Provide the (x, y) coordinate of the cell's center where the given text is located.  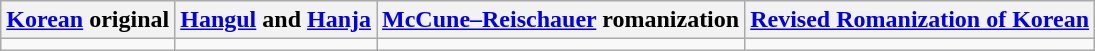
McCune–Reischauer romanization (561, 20)
Korean original (88, 20)
Hangul and Hanja (276, 20)
Revised Romanization of Korean (920, 20)
